Detect which cell encompasses the target text, then output its (X, Y) center coordinate. 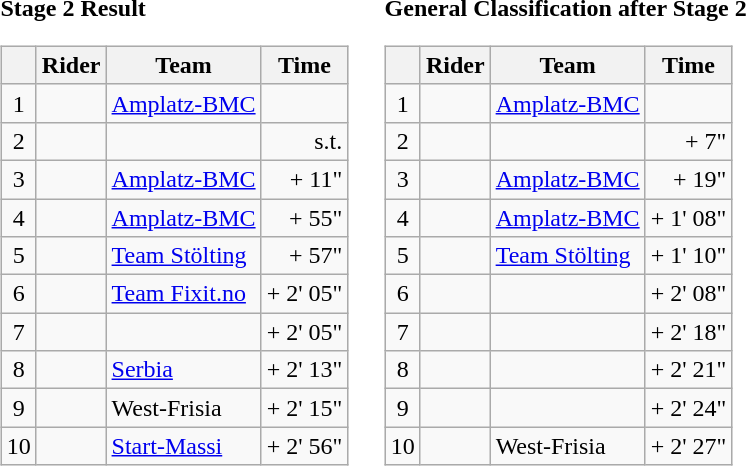
+ 55" (304, 217)
+ 19" (688, 179)
+ 57" (304, 256)
+ 2' 15" (304, 408)
+ 7" (688, 141)
+ 2' 56" (304, 446)
+ 2' 18" (688, 332)
+ 1' 08" (688, 217)
+ 2' 13" (304, 370)
+ 2' 21" (688, 370)
s.t. (304, 141)
Team Fixit.no (184, 294)
+ 2' 24" (688, 408)
Serbia (184, 370)
+ 1' 10" (688, 256)
+ 11" (304, 179)
+ 2' 08" (688, 294)
+ 2' 27" (688, 446)
Start-Massi (184, 446)
